Scan for the cell matching the given text and deliver its [X, Y] coordinate at center. 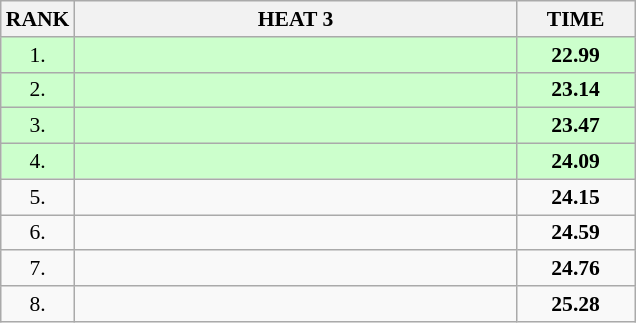
23.47 [576, 126]
24.15 [576, 197]
6. [38, 233]
24.09 [576, 162]
24.76 [576, 269]
TIME [576, 19]
8. [38, 304]
3. [38, 126]
22.99 [576, 55]
1. [38, 55]
HEAT 3 [295, 19]
24.59 [576, 233]
5. [38, 197]
4. [38, 162]
RANK [38, 19]
2. [38, 90]
7. [38, 269]
25.28 [576, 304]
23.14 [576, 90]
